Provide the [x, y] coordinate of the cell's center where the given text is located.  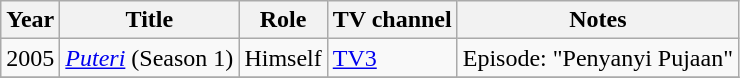
TV channel [392, 20]
Role [283, 20]
Puteri (Season 1) [150, 58]
Notes [598, 20]
Himself [283, 58]
Episode: "Penyanyi Pujaan" [598, 58]
TV3 [392, 58]
Year [30, 20]
Title [150, 20]
2005 [30, 58]
